Capture the cell that displays the provided text and extract its [x, y] central coordinate. 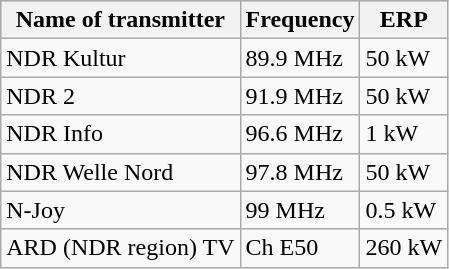
Ch E50 [300, 248]
89.9 MHz [300, 58]
Frequency [300, 20]
99 MHz [300, 210]
96.6 MHz [300, 134]
Name of transmitter [120, 20]
NDR Welle Nord [120, 172]
NDR 2 [120, 96]
ERP [404, 20]
97.8 MHz [300, 172]
NDR Kultur [120, 58]
91.9 MHz [300, 96]
260 kW [404, 248]
ARD (NDR region) TV [120, 248]
0.5 kW [404, 210]
1 kW [404, 134]
NDR Info [120, 134]
N-Joy [120, 210]
